Determine the [X, Y] coordinate at the center of the cell enclosing the given text.  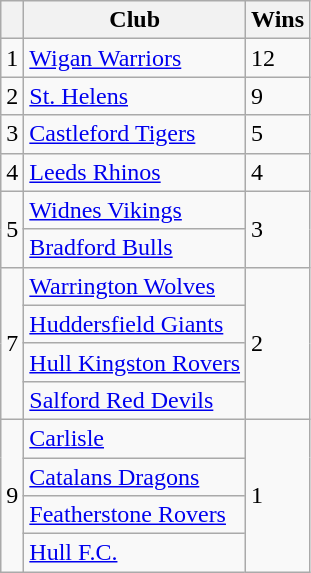
Hull Kingston Rovers [135, 362]
Catalans Dragons [135, 477]
Wigan Warriors [135, 58]
Hull F.C. [135, 553]
Wins [278, 20]
Bradford Bulls [135, 248]
Castleford Tigers [135, 134]
Huddersfield Giants [135, 324]
Leeds Rhinos [135, 172]
St. Helens [135, 96]
Club [135, 20]
Carlisle [135, 438]
12 [278, 58]
7 [12, 343]
Salford Red Devils [135, 400]
Warrington Wolves [135, 286]
Featherstone Rovers [135, 515]
Widnes Vikings [135, 210]
